Scan for the cell matching the given text and deliver its (X, Y) coordinate at center. 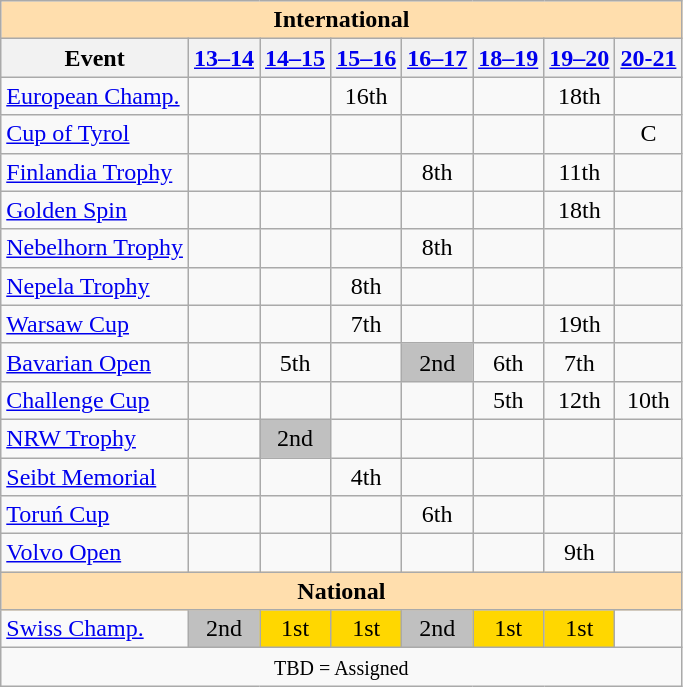
14–15 (296, 58)
Event (95, 58)
11th (580, 172)
15–16 (366, 58)
19th (580, 324)
International (342, 20)
C (648, 134)
16th (366, 96)
13–14 (224, 58)
Volvo Open (95, 553)
Swiss Champ. (95, 629)
20-21 (648, 58)
National (342, 591)
10th (648, 400)
Finlandia Trophy (95, 172)
18–19 (508, 58)
Toruń Cup (95, 515)
4th (366, 477)
19–20 (580, 58)
16–17 (438, 58)
12th (580, 400)
Cup of Tyrol (95, 134)
Bavarian Open (95, 362)
Golden Spin (95, 210)
TBD = Assigned (342, 667)
Nebelhorn Trophy (95, 248)
NRW Trophy (95, 438)
9th (580, 553)
European Champ. (95, 96)
Nepela Trophy (95, 286)
Seibt Memorial (95, 477)
Warsaw Cup (95, 324)
Challenge Cup (95, 400)
